Identify which cell holds the provided text, then report its [X, Y] central coordinate. 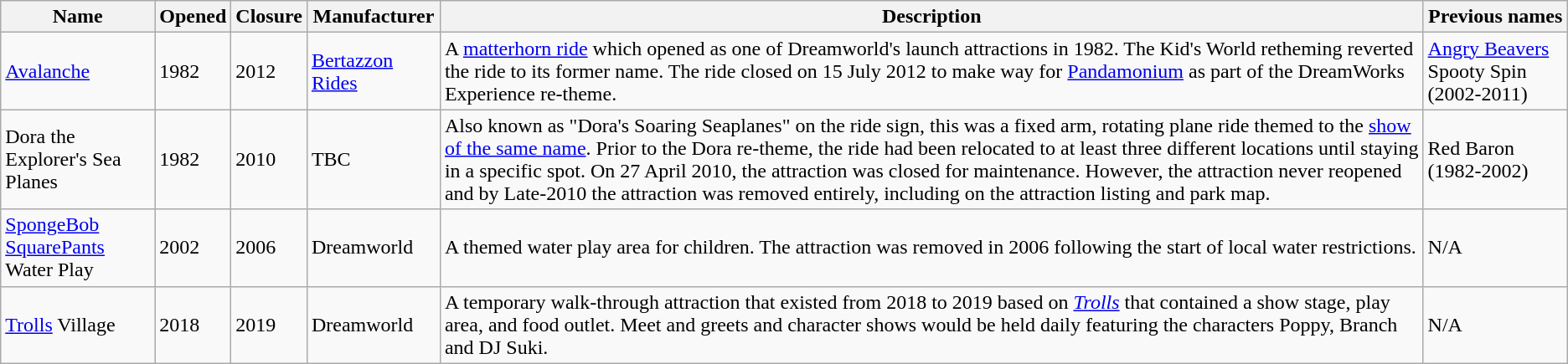
Dora the Explorer's Sea Planes [78, 159]
2002 [193, 248]
TBC [374, 159]
Manufacturer [374, 17]
Avalanche [78, 71]
SpongeBob SquarePants Water Play [78, 248]
2010 [270, 159]
2012 [270, 71]
2018 [193, 325]
Bertazzon Rides [374, 71]
Angry Beavers Spooty Spin (2002-2011) [1495, 71]
2019 [270, 325]
Closure [270, 17]
2006 [270, 248]
Previous names [1495, 17]
Trolls Village [78, 325]
Red Baron (1982-2002) [1495, 159]
Opened [193, 17]
Name [78, 17]
Description [931, 17]
A themed water play area for children. The attraction was removed in 2006 following the start of local water restrictions. [931, 248]
